Find where the given text appears and provide that cell's center as [x, y] coordinate. 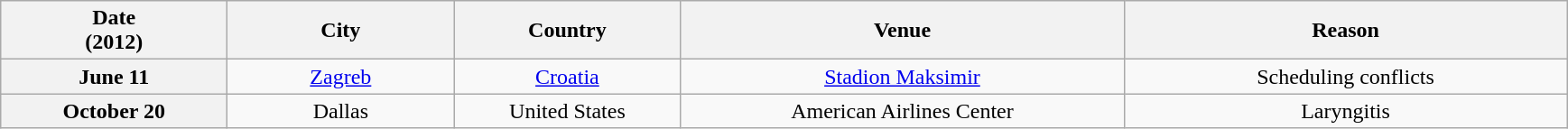
American Airlines Center [903, 111]
Reason [1345, 31]
Venue [903, 31]
Croatia [567, 77]
City [341, 31]
Stadion Maksimir [903, 77]
Dallas [341, 111]
Country [567, 31]
Laryngitis [1345, 111]
June 11 [114, 77]
October 20 [114, 111]
Date(2012) [114, 31]
Zagreb [341, 77]
Scheduling conflicts [1345, 77]
United States [567, 111]
